From the cell containing the given text, extract its center point as [X, Y] coordinate. 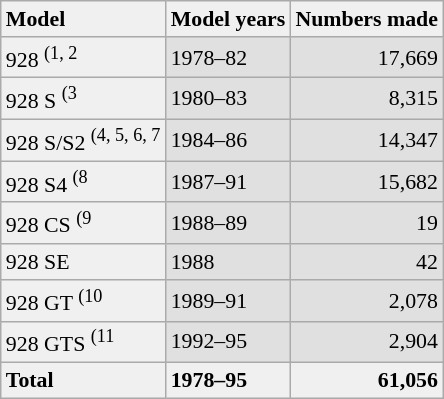
928 GTS (11 [84, 342]
928 SE [84, 261]
Model years [228, 18]
61,056 [366, 380]
Total [84, 380]
2,078 [366, 300]
1978–82 [228, 56]
928 S (3 [84, 98]
1978–95 [228, 380]
928 S4 (8 [84, 180]
928 GT (10 [84, 300]
2,904 [366, 342]
17,669 [366, 56]
8,315 [366, 98]
42 [366, 261]
1980–83 [228, 98]
1988 [228, 261]
1984–86 [228, 140]
1988–89 [228, 222]
928 S/S2 (4, 5, 6, 7 [84, 140]
Numbers made [366, 18]
1992–95 [228, 342]
928 CS (9 [84, 222]
19 [366, 222]
928 (1, 2 [84, 56]
15,682 [366, 180]
14,347 [366, 140]
1987–91 [228, 180]
Model [84, 18]
1989–91 [228, 300]
